Locate the cell with the specified text and output its (x, y) center coordinate. 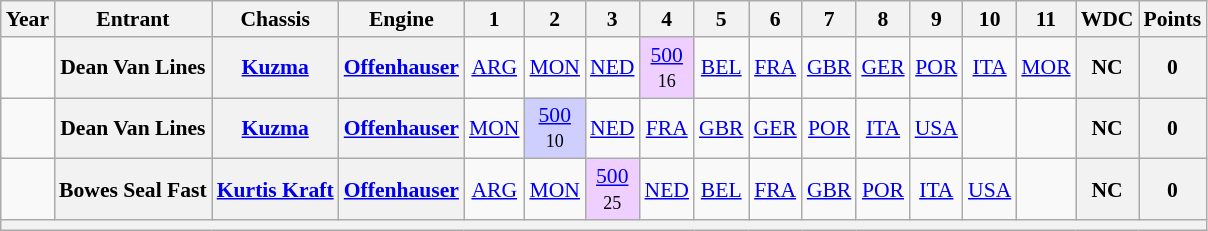
4 (666, 19)
MOR (1046, 68)
Engine (402, 19)
10 (990, 19)
WDC (1108, 19)
Kurtis Kraft (276, 190)
9 (936, 19)
8 (882, 19)
Bowes Seal Fast (133, 190)
5 (722, 19)
Points (1173, 19)
50016 (666, 68)
3 (612, 19)
7 (830, 19)
1 (494, 19)
Chassis (276, 19)
Year (28, 19)
6 (774, 19)
50010 (554, 128)
11 (1046, 19)
50025 (612, 190)
Entrant (133, 19)
2 (554, 19)
